Pinpoint the cell where the given text exists, returning its [X, Y] midpoint coordinate. 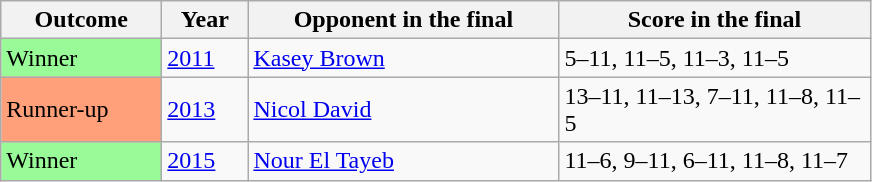
2011 [205, 58]
Nour El Tayeb [404, 161]
Nicol David [404, 110]
13–11, 11–13, 7–11, 11–8, 11–5 [714, 110]
Outcome [82, 20]
11–6, 9–11, 6–11, 11–8, 11–7 [714, 161]
Opponent in the final [404, 20]
Score in the final [714, 20]
5–11, 11–5, 11–3, 11–5 [714, 58]
Kasey Brown [404, 58]
Year [205, 20]
Runner-up [82, 110]
2013 [205, 110]
2015 [205, 161]
